Return the (x, y) coordinate for the center point of the cell that contains the specified text.  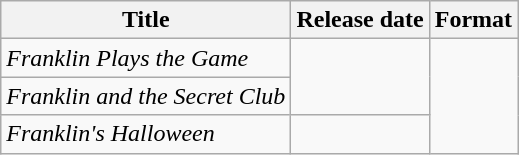
Title (146, 20)
Franklin and the Secret Club (146, 96)
Format (473, 20)
Franklin's Halloween (146, 134)
Release date (360, 20)
Franklin Plays the Game (146, 58)
